Search for the cell housing the specified text and yield its (x, y) center coordinate. 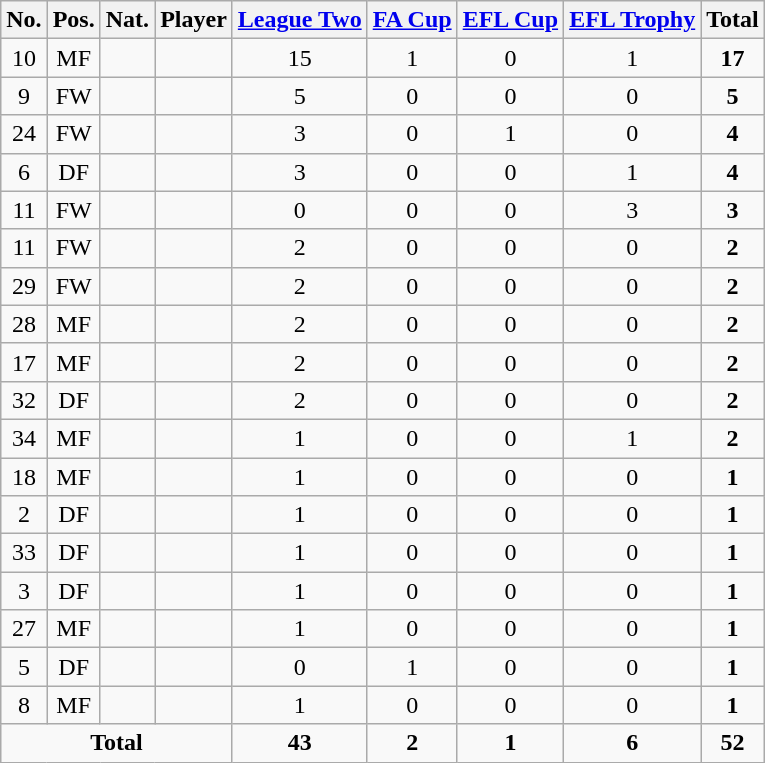
32 (24, 400)
Nat. (127, 20)
27 (24, 629)
8 (24, 705)
FA Cup (412, 20)
29 (24, 286)
43 (300, 743)
34 (24, 438)
Player (194, 20)
No. (24, 20)
Pos. (74, 20)
28 (24, 324)
9 (24, 96)
18 (24, 477)
33 (24, 553)
15 (300, 58)
52 (733, 743)
EFL Cup (510, 20)
EFL Trophy (632, 20)
24 (24, 134)
10 (24, 58)
League Two (300, 20)
